Return (x, y) of the center of cell containing provided text 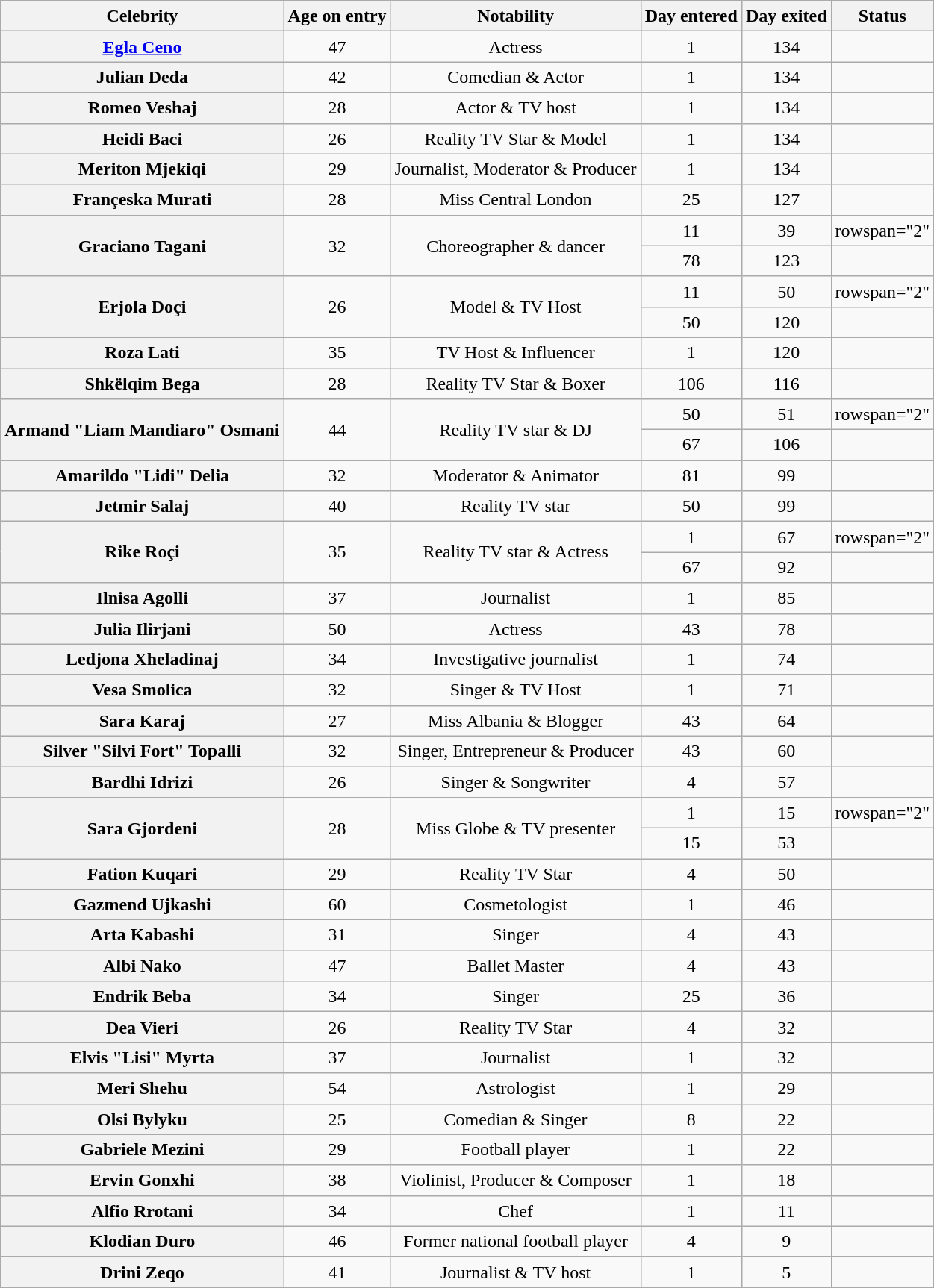
92 (786, 567)
Erjola Doçi (142, 307)
Meriton Mjekiqi (142, 169)
Journalist & TV host (515, 1272)
Comedian & Actor (515, 78)
Amarildo "Lidi" Delia (142, 476)
57 (786, 782)
Graciano Tagani (142, 246)
Former national football player (515, 1242)
Miss Albania & Blogger (515, 721)
TV Host & Influencer (515, 352)
Roza Lati (142, 352)
42 (337, 78)
Alfio Rrotani (142, 1210)
Julian Deda (142, 78)
Reality TV star & DJ (515, 430)
Elvis "Lisi" Myrta (142, 1058)
Day exited (786, 16)
Egla Ceno (142, 46)
Age on entry (337, 16)
116 (786, 384)
Day entered (691, 16)
Journalist, Moderator & Producer (515, 169)
Albi Nako (142, 966)
Miss Globe & TV presenter (515, 828)
Bardhi Idrizi (142, 782)
Drini Zeqo (142, 1272)
Sara Karaj (142, 721)
38 (337, 1181)
41 (337, 1272)
Romeo Veshaj (142, 107)
Silver "Silvi Fort" Topalli (142, 751)
54 (337, 1088)
Actor & TV host (515, 107)
81 (691, 476)
Status (882, 16)
Reality TV Star & Model (515, 139)
Comedian & Singer (515, 1119)
Fation Kuqari (142, 873)
Rike Roçi (142, 552)
Olsi Bylyku (142, 1119)
Singer & TV Host (515, 690)
27 (337, 721)
Armand "Liam Mandiaro" Osmani (142, 430)
Vesa Smolica (142, 690)
51 (786, 415)
Ballet Master (515, 966)
Investigative journalist (515, 660)
Arta Kabashi (142, 936)
Notability (515, 16)
8 (691, 1119)
Astrologist (515, 1088)
Françeska Murati (142, 200)
64 (786, 721)
Julia Ilirjani (142, 628)
Chef (515, 1210)
Choreographer & dancer (515, 246)
123 (786, 261)
Jetmir Salaj (142, 506)
Cosmetologist (515, 904)
Celebrity (142, 16)
74 (786, 660)
Meri Shehu (142, 1088)
Miss Central London (515, 200)
Moderator & Animator (515, 476)
Model & TV Host (515, 307)
5 (786, 1272)
18 (786, 1181)
Endrik Beba (142, 997)
Singer, Entrepreneur & Producer (515, 751)
Sara Gjordeni (142, 828)
Shkëlqim Bega (142, 384)
Football player (515, 1149)
Violinist, Producer & Composer (515, 1181)
39 (786, 230)
Gabriele Mezini (142, 1149)
Dea Vieri (142, 1027)
Reality TV star (515, 506)
127 (786, 200)
9 (786, 1242)
Singer & Songwriter (515, 782)
Reality TV star & Actress (515, 552)
85 (786, 598)
Ledjona Xheladinaj (142, 660)
40 (337, 506)
31 (337, 936)
Ilnisa Agolli (142, 598)
Klodian Duro (142, 1242)
Ervin Gonxhi (142, 1181)
Heidi Baci (142, 139)
Reality TV Star & Boxer (515, 384)
44 (337, 430)
53 (786, 843)
36 (786, 997)
Gazmend Ujkashi (142, 904)
71 (786, 690)
